Locate the cell with the specified text and output its (X, Y) center coordinate. 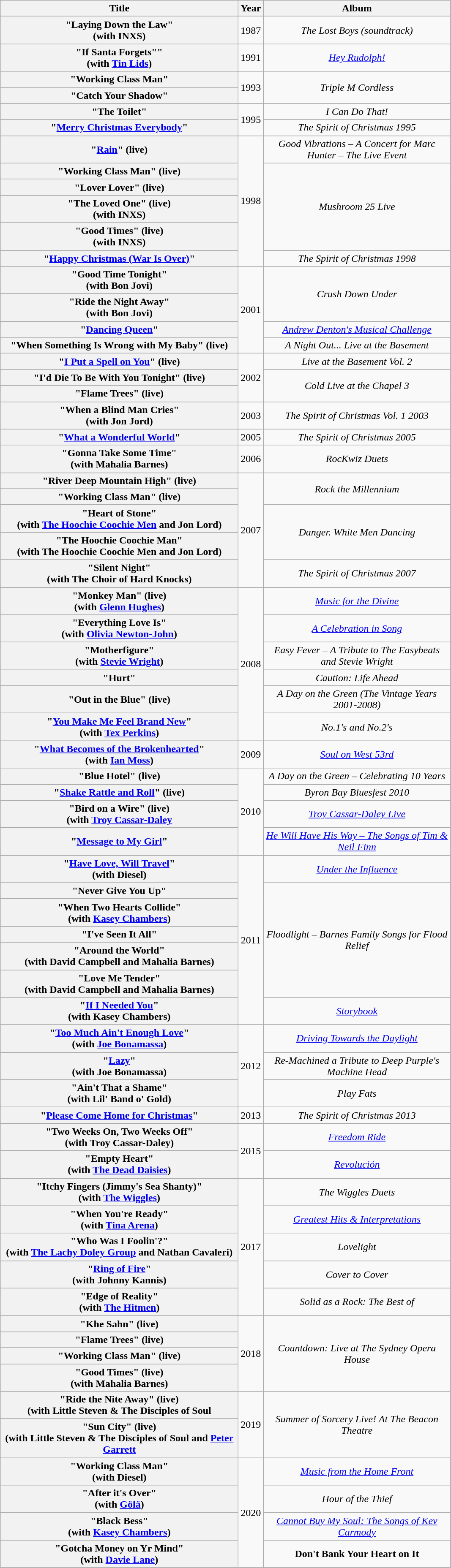
"Khe Sahn" (live) (119, 1323)
"Good Times" (live) (with Mahalia Barnes) (119, 1378)
2019 (251, 1425)
Re-Machined a Tribute to Deep Purple's Machine Head (357, 1066)
RocKwiz Duets (357, 459)
No.1's and No.2's (357, 727)
Good Vibrations – A Concert for Marc Hunter – The Live Event (357, 149)
Cannot Buy My Soul: The Songs of Kev Carmody (357, 1526)
"Good Time Tonight" (with Bon Jovi) (119, 280)
Cold Live at the Chapel 3 (357, 386)
Freedom Ride (357, 1137)
2005 (251, 437)
1993 (251, 87)
"Lover Lover" (live) (119, 187)
"Itchy Fingers (Jimmy's Sea Shanty)" (with The Wiggles) (119, 1192)
"Blue Hotel" (live) (119, 776)
Music from the Home Front (357, 1471)
Floodlight – Barnes Family Songs for Flood Relief (357, 940)
A Day on the Green (The Vintage Years 2001-2008) (357, 699)
Mushroom 25 Live (357, 207)
2018 (251, 1353)
"Dancing Queen" (119, 329)
"Laying Down the Law" (with INXS) (119, 30)
Cover to Cover (357, 1275)
2006 (251, 459)
Rock the Millennium (357, 489)
Hey Rudolph! (357, 57)
"River Deep Mountain High" (live) (119, 481)
"Hurt" (119, 678)
Driving Towards the Daylight (357, 1039)
"The Toilet" (119, 111)
"Never Give You Up" (119, 891)
"Happy Christmas (War Is Over)" (119, 258)
"Message to My Girl" (119, 841)
Easy Fever – A Tribute to The Easybeats and Stevie Wright (357, 656)
"Please Come Home for Christmas" (119, 1115)
2003 (251, 416)
"Working Class Man" (with Diesel) (119, 1471)
Countdown: Live at The Sydney Opera House (357, 1353)
Revolución (357, 1165)
Music for the Divine (357, 601)
2007 (251, 530)
The Wiggles Duets (357, 1192)
"When Something Is Wrong with My Baby" (live) (119, 345)
"I Put a Spell on You" (live) (119, 361)
The Spirit of Christmas 2013 (357, 1115)
"Good Times" (live) (with INXS) (119, 236)
"Ring of Fire" (with Johnny Kannis) (119, 1275)
"The Loved One" (live) (with INXS) (119, 209)
"Two Weeks On, Two Weeks Off" (with Troy Cassar-Daley) (119, 1137)
Crush Down Under (357, 294)
"Silent Night" (with The Choir of Hard Knocks) (119, 573)
"When Two Hearts Collide" (with Kasey Chambers) (119, 912)
Triple M Cordless (357, 87)
"When a Blind Man Cries" (with Jon Jord) (119, 416)
Andrew Denton's Musical Challenge (357, 329)
1987 (251, 30)
"If Santa Forgets"" (with Tin Lids) (119, 57)
"Bird on a Wire" (live) (with Troy Cassar-Daley (119, 814)
1991 (251, 57)
A Night Out... Live at the Basement (357, 345)
"Monkey Man" (live) (with Glenn Hughes) (119, 601)
"Love Me Tender" (with David Campbell and Mahalia Barnes) (119, 983)
Greatest Hits & Interpretations (357, 1220)
2009 (251, 754)
2008 (251, 664)
2012 (251, 1066)
The Spirit of Christmas 2005 (357, 437)
"The Hoochie Coochie Man" (with The Hoochie Coochie Men and Jon Lord) (119, 546)
2002 (251, 378)
"When You're Ready" (with Tina Arena) (119, 1220)
Album (357, 8)
The Spirit of Christmas 1995 (357, 128)
"Too Much Ain't Enough Love" (with Joe Bonamassa) (119, 1039)
"Ride the Nite Away" (live) (with Little Steven & The Disciples of Soul (119, 1405)
Soul on West 53rd (357, 754)
"Shake Rattle and Roll" (live) (119, 792)
"Sun City" (live) (with Little Steven & The Disciples of Soul and Peter Garrett (119, 1438)
"Ride the Night Away" (with Bon Jovi) (119, 307)
2011 (251, 940)
"Motherfigure" (with Stevie Wright) (119, 656)
2001 (251, 310)
"Rain" (live) (119, 149)
Troy Cassar-Daley Live (357, 814)
The Spirit of Christmas 2007 (357, 573)
Don't Bank Your Heart on It (357, 1554)
2013 (251, 1115)
Summer of Sorcery Live! At The Beacon Theatre (357, 1425)
Title (119, 8)
Byron Bay Bluesfest 2010 (357, 792)
A Celebration in Song (357, 628)
1998 (251, 201)
2010 (251, 812)
Hour of the Thief (357, 1499)
"I'd Die To Be With You Tonight" (live) (119, 378)
2020 (251, 1513)
"Lazy" (with Joe Bonamassa) (119, 1066)
"Have Love, Will Travel" (with Diesel) (119, 869)
Danger. White Men Dancing (357, 532)
"After it's Over" (with Gölä) (119, 1499)
"Edge of Reality" (with The Hitmen) (119, 1302)
"Black Bess" (with Kasey Chambers) (119, 1526)
"I've Seen It All" (119, 934)
He Will Have His Way – The Songs of Tim & Neil Finn (357, 841)
Lovelight (357, 1247)
The Lost Boys (soundtrack) (357, 30)
"Empty Heart" (with The Dead Daisies) (119, 1165)
"You Make Me Feel Brand New" (with Tex Perkins) (119, 727)
"Gonna Take Some Time" (with Mahalia Barnes) (119, 459)
"Gotcha Money on Yr Mind" (with Davie Lane) (119, 1554)
"Heart of Stone" (with The Hoochie Coochie Men and Jon Lord) (119, 519)
I Can Do That! (357, 111)
"Ain't That a Shame" (with Lil' Band o' Gold) (119, 1094)
Storybook (357, 1011)
"Everything Love Is" (with Olivia Newton-John) (119, 628)
"Catch Your Shadow" (119, 95)
2017 (251, 1247)
"What a Wonderful World" (119, 437)
2015 (251, 1151)
Play Fats (357, 1094)
"Who Was I Foolin'?" (with The Lachy Doley Group and Nathan Cavaleri) (119, 1247)
The Spirit of Christmas 1998 (357, 258)
1995 (251, 120)
"Out in the Blue" (live) (119, 699)
Live at the Basement Vol. 2 (357, 361)
Under the Influence (357, 869)
The Spirit of Christmas Vol. 1 2003 (357, 416)
"What Becomes of the Brokenhearted" (with Ian Moss) (119, 754)
A Day on the Green – Celebrating 10 Years (357, 776)
"Merry Christmas Everybody" (119, 128)
"Around the World" (with David Campbell and Mahalia Barnes) (119, 956)
Caution: Life Ahead (357, 678)
Solid as a Rock: The Best of (357, 1302)
Year (251, 8)
"If I Needed You" (with Kasey Chambers) (119, 1011)
"Working Class Man" (119, 79)
